Provide the (X, Y) coordinate of the cell's center where the given text is located.  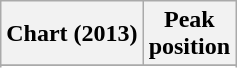
Peakposition (189, 34)
Chart (2013) (72, 34)
